Detect which cell encompasses the target text, then output its [x, y] center coordinate. 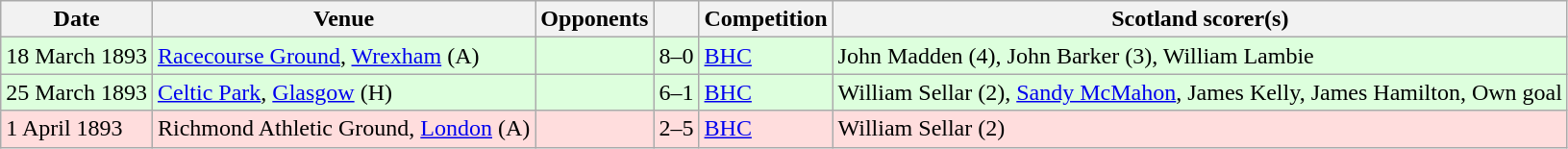
Opponents [594, 19]
Date [77, 19]
8–0 [677, 56]
1 April 1893 [77, 129]
25 March 1893 [77, 92]
John Madden (4), John Barker (3), William Lambie [1200, 56]
Celtic Park, Glasgow (H) [343, 92]
6–1 [677, 92]
Venue [343, 19]
Racecourse Ground, Wrexham (A) [343, 56]
2–5 [677, 129]
William Sellar (2) [1200, 129]
Competition [765, 19]
William Sellar (2), Sandy McMahon, James Kelly, James Hamilton, Own goal [1200, 92]
18 March 1893 [77, 56]
Scotland scorer(s) [1200, 19]
Richmond Athletic Ground, London (A) [343, 129]
